Locate the cell with the specified text and output its (X, Y) center coordinate. 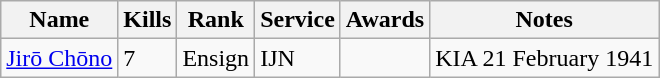
IJN (298, 58)
Awards (384, 20)
Jirō Chōno (60, 58)
Notes (544, 20)
Ensign (216, 58)
KIA 21 February 1941 (544, 58)
7 (148, 58)
Service (298, 20)
Rank (216, 20)
Name (60, 20)
Kills (148, 20)
